Extract the [X, Y] coordinate from the center of the cell holding the provided text.  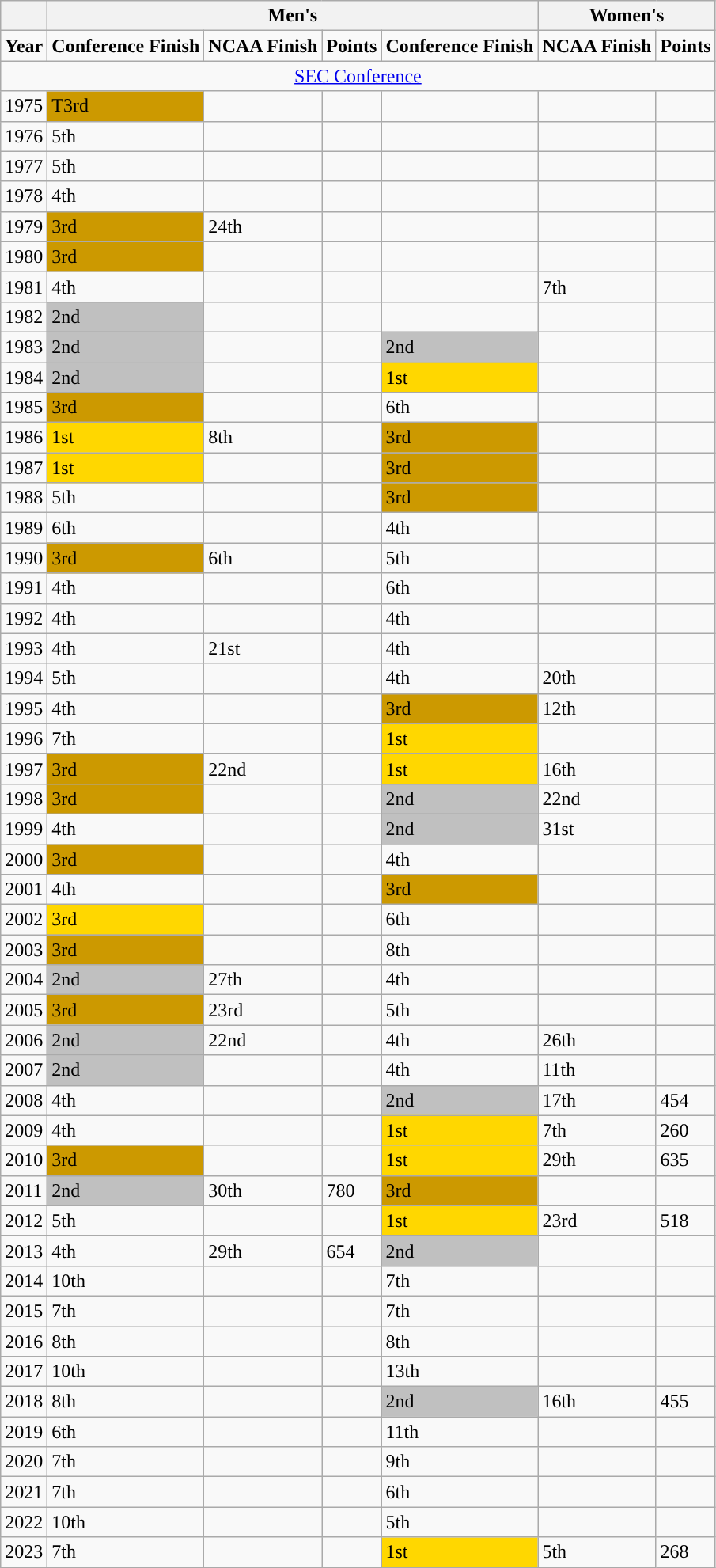
2007 [24, 1070]
1985 [24, 408]
1998 [24, 799]
1975 [24, 106]
455 [685, 1402]
2002 [24, 920]
2014 [24, 1281]
1991 [24, 588]
2012 [24, 1221]
1980 [24, 256]
1978 [24, 196]
1976 [24, 136]
260 [685, 1130]
1997 [24, 769]
1990 [24, 558]
2009 [24, 1130]
30th [263, 1190]
2019 [24, 1432]
20th [597, 678]
2004 [24, 980]
1986 [24, 438]
24th [263, 226]
13th [460, 1372]
1996 [24, 738]
12th [597, 708]
SEC Conference [358, 76]
2000 [24, 859]
31st [597, 829]
1988 [24, 498]
2018 [24, 1402]
654 [351, 1251]
9th [460, 1462]
2013 [24, 1251]
Women's [627, 16]
2021 [24, 1492]
26th [597, 1040]
2005 [24, 1010]
1993 [24, 648]
2023 [24, 1552]
27th [263, 980]
1981 [24, 287]
Men's [293, 16]
1979 [24, 226]
2008 [24, 1100]
1984 [24, 378]
17th [597, 1100]
1987 [24, 468]
635 [685, 1160]
2017 [24, 1372]
268 [685, 1552]
2003 [24, 950]
2001 [24, 890]
2006 [24, 1040]
2022 [24, 1522]
1982 [24, 317]
Year [24, 46]
2015 [24, 1311]
21st [263, 648]
2020 [24, 1462]
454 [685, 1100]
1983 [24, 347]
2011 [24, 1190]
T3rd [126, 106]
1994 [24, 678]
1977 [24, 166]
1995 [24, 708]
1999 [24, 829]
780 [351, 1190]
2016 [24, 1342]
1989 [24, 528]
1992 [24, 618]
2010 [24, 1160]
518 [685, 1221]
